Search for the cell housing the specified text and yield its [x, y] center coordinate. 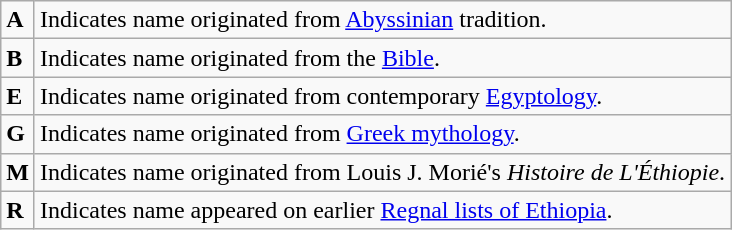
Indicates name originated from Louis J. Morié's Histoire de L'Éthiopie. [382, 172]
Indicates name originated from the Bible. [382, 58]
R [18, 210]
M [18, 172]
E [18, 96]
Indicates name appeared on earlier Regnal lists of Ethiopia. [382, 210]
G [18, 134]
B [18, 58]
A [18, 20]
Indicates name originated from Greek mythology. [382, 134]
Indicates name originated from contemporary Egyptology. [382, 96]
Indicates name originated from Abyssinian tradition. [382, 20]
